Return [X, Y] of the center of cell containing provided text 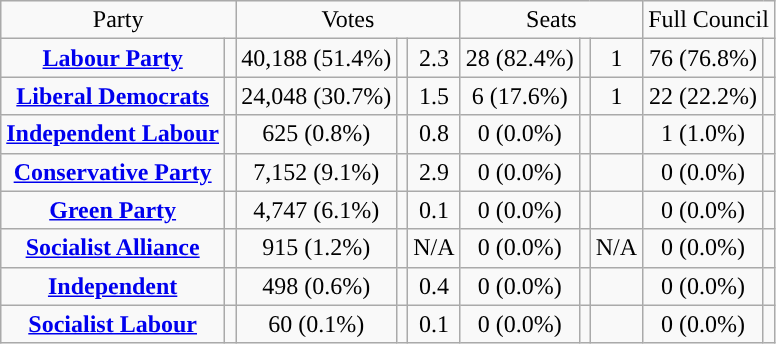
76 (76.8%) [704, 58]
Independent Labour [113, 134]
22 (22.2%) [704, 96]
1 (1.0%) [704, 134]
Green Party [113, 210]
4,747 (6.1%) [316, 210]
60 (0.1%) [316, 324]
0.4 [434, 286]
Full Council [709, 20]
6 (17.6%) [520, 96]
Votes [348, 20]
40,188 (51.4%) [316, 58]
Socialist Alliance [113, 248]
2.3 [434, 58]
7,152 (9.1%) [316, 172]
24,048 (30.7%) [316, 96]
Socialist Labour [113, 324]
Liberal Democrats [113, 96]
625 (0.8%) [316, 134]
0.8 [434, 134]
498 (0.6%) [316, 286]
Party [118, 20]
2.9 [434, 172]
Seats [552, 20]
28 (82.4%) [520, 58]
Independent [113, 286]
1.5 [434, 96]
Conservative Party [113, 172]
Labour Party [113, 58]
915 (1.2%) [316, 248]
